Locate the cell with the specified text and output its [x, y] center coordinate. 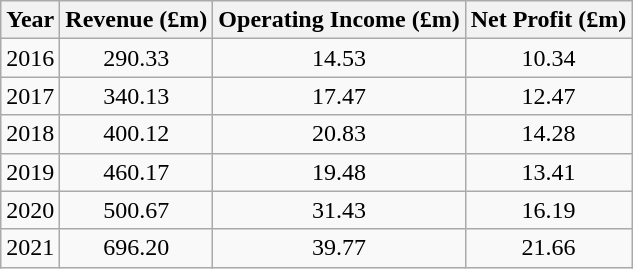
31.43 [339, 210]
12.47 [548, 96]
Revenue (£m) [136, 20]
Net Profit (£m) [548, 20]
17.47 [339, 96]
2016 [30, 58]
13.41 [548, 172]
Operating Income (£m) [339, 20]
19.48 [339, 172]
39.77 [339, 248]
2018 [30, 134]
2019 [30, 172]
16.19 [548, 210]
20.83 [339, 134]
21.66 [548, 248]
10.34 [548, 58]
460.17 [136, 172]
2021 [30, 248]
290.33 [136, 58]
400.12 [136, 134]
14.28 [548, 134]
696.20 [136, 248]
Year [30, 20]
340.13 [136, 96]
2020 [30, 210]
14.53 [339, 58]
500.67 [136, 210]
2017 [30, 96]
